Identify which cell holds the provided text, then report its [x, y] central coordinate. 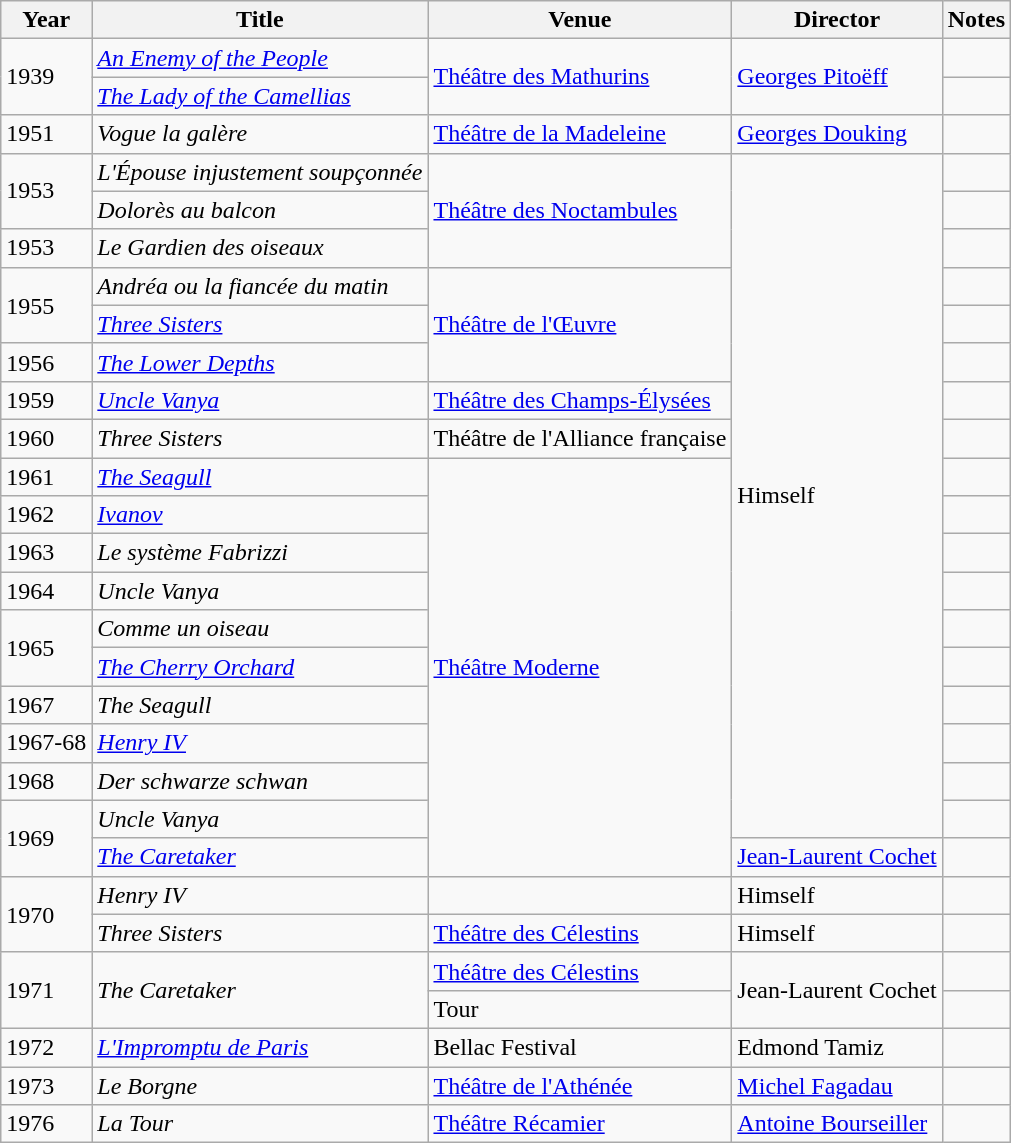
Théâtre de la Madeleine [580, 134]
1973 [46, 1085]
L'Impromptu de Paris [260, 1047]
Théâtre de l'Athénée [580, 1085]
1964 [46, 591]
Georges Douking [837, 134]
Venue [580, 20]
1962 [46, 515]
Antoine Bourseiller [837, 1124]
Tour [580, 1009]
Le système Fabrizzi [260, 553]
Bellac Festival [580, 1047]
Théâtre des Noctambules [580, 210]
1969 [46, 838]
Théâtre des Mathurins [580, 77]
Comme un oiseau [260, 629]
1951 [46, 134]
1976 [46, 1124]
Théâtre de l'Alliance française [580, 438]
1968 [46, 781]
1955 [46, 305]
Andréa ou la fiancée du matin [260, 286]
Michel Fagadau [837, 1085]
Georges Pitoëff [837, 77]
Director [837, 20]
Der schwarze schwan [260, 781]
1960 [46, 438]
La Tour [260, 1124]
Le Borgne [260, 1085]
Théâtre de l'Œuvre [580, 324]
1939 [46, 77]
1959 [46, 400]
Ivanov [260, 515]
1967-68 [46, 743]
L'Épouse injustement soupçonnée [260, 172]
Théâtre des Champs-Élysées [580, 400]
1967 [46, 705]
Vogue la galère [260, 134]
Théâtre Récamier [580, 1124]
1971 [46, 990]
Dolorès au balcon [260, 210]
1965 [46, 648]
Edmond Tamiz [837, 1047]
Year [46, 20]
1961 [46, 477]
1970 [46, 914]
Théâtre Moderne [580, 668]
The Cherry Orchard [260, 667]
The Lady of the Camellias [260, 96]
1956 [46, 362]
An Enemy of the People [260, 58]
Title [260, 20]
Notes [976, 20]
1972 [46, 1047]
1963 [46, 553]
Le Gardien des oiseaux [260, 248]
The Lower Depths [260, 362]
